Return [x, y] of the center of cell containing provided text 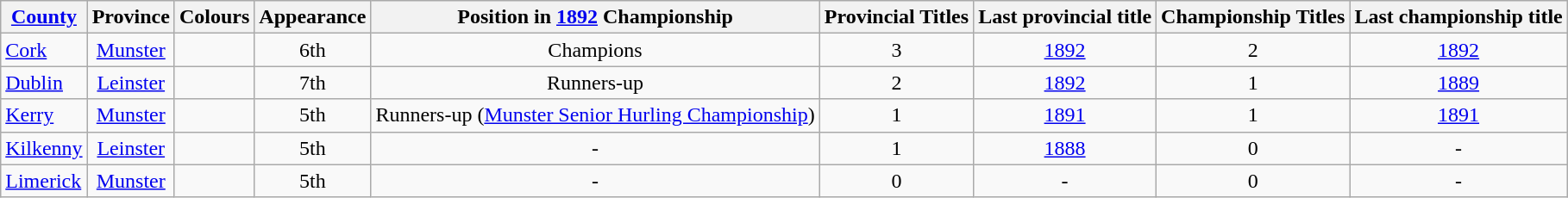
Kilkenny [44, 148]
Province [131, 17]
6th [312, 50]
3 [896, 50]
Runners-up (Munster Senior Hurling Championship) [595, 115]
Championship Titles [1253, 17]
Position in 1892 Championship [595, 17]
Colours [214, 17]
Limerick [44, 181]
Kerry [44, 115]
1889 [1458, 83]
Runners-up [595, 83]
Champions [595, 50]
Appearance [312, 17]
County [44, 17]
1888 [1065, 148]
Last championship title [1458, 17]
Provincial Titles [896, 17]
7th [312, 83]
Last provincial title [1065, 17]
Cork [44, 50]
Dublin [44, 83]
